Return the (X, Y) coordinate for the center point of the cell that contains the specified text.  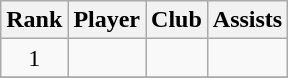
Rank (34, 20)
Player (107, 20)
Club (177, 20)
1 (34, 58)
Assists (247, 20)
